Capture the cell that displays the provided text and extract its [x, y] central coordinate. 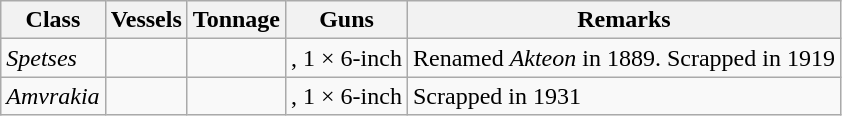
Remarks [624, 20]
Renamed Akteon in 1889. Scrapped in 1919 [624, 58]
Spetses [53, 58]
Vessels [146, 20]
Scrapped in 1931 [624, 96]
Guns [347, 20]
Amvrakia [53, 96]
Class [53, 20]
Tonnage [236, 20]
